Extract the (x, y) coordinate from the center of the cell holding the provided text.  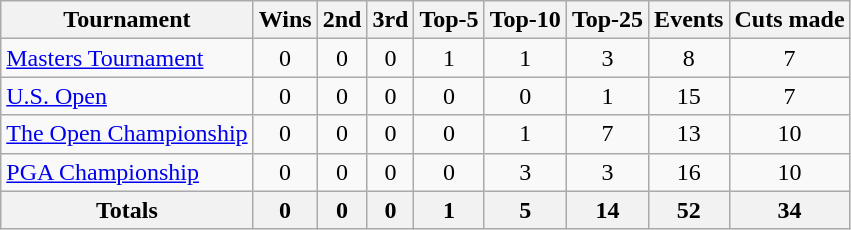
PGA Championship (127, 172)
13 (689, 134)
U.S. Open (127, 96)
Cuts made (790, 20)
Tournament (127, 20)
Wins (285, 20)
16 (689, 172)
Events (689, 20)
5 (525, 210)
14 (607, 210)
Top-10 (525, 20)
Totals (127, 210)
Top-25 (607, 20)
The Open Championship (127, 134)
Top-5 (449, 20)
8 (689, 58)
15 (689, 96)
3rd (390, 20)
52 (689, 210)
Masters Tournament (127, 58)
34 (790, 210)
2nd (342, 20)
